Extract the [x, y] coordinate from the center of the cell holding the provided text.  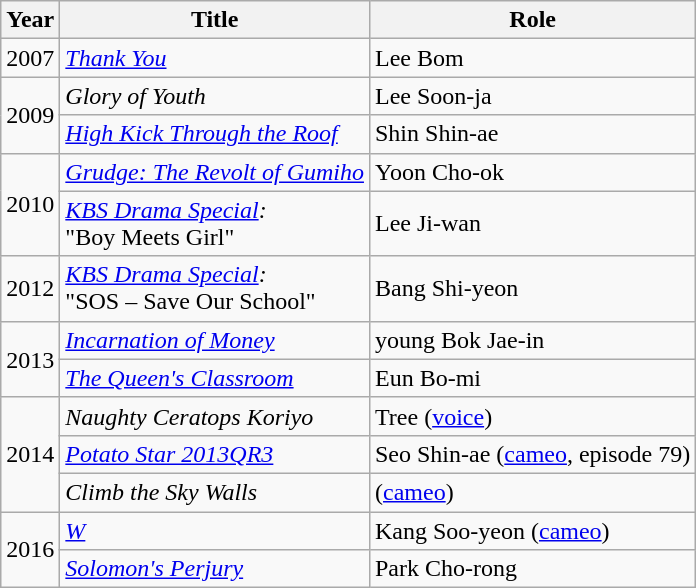
Title [215, 20]
(cameo) [532, 492]
The Queen's Classroom [215, 378]
High Kick Through the Roof [215, 134]
Bang Shi-yeon [532, 288]
Role [532, 20]
Lee Ji-wan [532, 224]
Kang Soo-yeon (cameo) [532, 531]
Lee Soon-ja [532, 96]
Potato Star 2013QR3 [215, 454]
2012 [30, 288]
Grudge: The Revolt of Gumiho [215, 172]
Yoon Cho-ok [532, 172]
Climb the Sky Walls [215, 492]
KBS Drama Special:"SOS – Save Our School" [215, 288]
Lee Bom [532, 58]
Thank You [215, 58]
Seo Shin-ae (cameo, episode 79) [532, 454]
2009 [30, 115]
2014 [30, 454]
Solomon's Perjury [215, 569]
Year [30, 20]
2013 [30, 359]
Eun Bo-mi [532, 378]
Shin Shin-ae [532, 134]
Naughty Ceratops Koriyo [215, 416]
2007 [30, 58]
Glory of Youth [215, 96]
Tree (voice) [532, 416]
W [215, 531]
KBS Drama Special:"Boy Meets Girl" [215, 224]
Park Cho-rong [532, 569]
2010 [30, 204]
2016 [30, 550]
young Bok Jae-in [532, 340]
Incarnation of Money [215, 340]
